Return [x, y] of the center of cell containing provided text 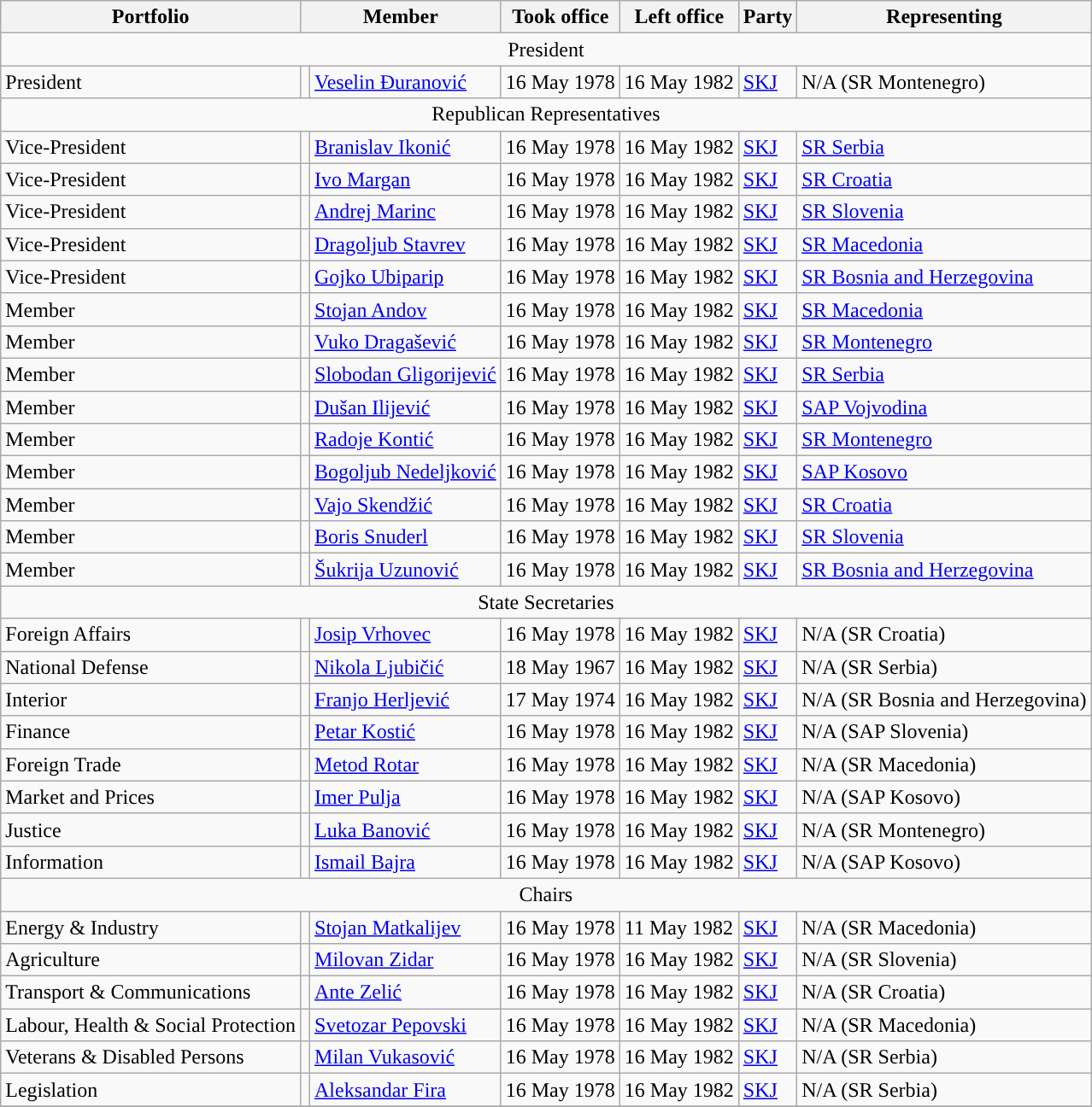
Interior [150, 700]
Labour, Health & Social Protection [150, 1025]
Foreign Affairs [150, 635]
N/A (SAP Slovenia) [944, 732]
State Secretaries [546, 602]
N/A (SR Bosnia and Herzegovina) [944, 700]
Market and Prices [150, 797]
Nikola Ljubičić [406, 667]
Imer Pulja [406, 797]
Petar Kostić [406, 732]
Legislation [150, 1090]
Milovan Zidar [406, 960]
Josip Vrhovec [406, 635]
Veselin Đuranović [406, 82]
Foreign Trade [150, 764]
SAP Kosovo [944, 472]
Gojko Ubiparip [406, 277]
Luka Banović [406, 829]
Šukrija Uzunović [406, 570]
SAP Vojvodina [944, 407]
Radoje Kontić [406, 440]
Transport & Communications [150, 993]
Milan Vukasović [406, 1057]
Vuko Dragašević [406, 342]
Justice [150, 829]
Vajo Skendžić [406, 505]
Franjo Herljević [406, 700]
Andrej Marinc [406, 212]
Metod Rotar [406, 764]
Stojan Matkalijev [406, 927]
Left office [678, 17]
11 May 1982 [678, 927]
N/A (SR Slovenia) [944, 960]
Representing [944, 17]
Stojan Andov [406, 309]
Took office [561, 17]
18 May 1967 [561, 667]
Dragoljub Stavrev [406, 244]
Party [767, 17]
Portfolio [150, 17]
Ismail Bajra [406, 862]
Slobodan Gligorijević [406, 374]
National Defense [150, 667]
Branislav Ikonić [406, 147]
Aleksandar Fira [406, 1090]
Svetozar Pepovski [406, 1025]
Bogoljub Nedeljković [406, 472]
Dušan Ilijević [406, 407]
Ivo Margan [406, 179]
Republican Representatives [546, 114]
Ante Zelić [406, 993]
17 May 1974 [561, 700]
Finance [150, 732]
Chairs [546, 894]
Energy & Industry [150, 927]
Veterans & Disabled Persons [150, 1057]
Boris Snuderl [406, 537]
Information [150, 862]
Agriculture [150, 960]
